Return (x, y) of the center of cell containing provided text 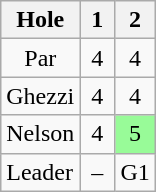
5 (135, 134)
2 (135, 20)
Leader (40, 172)
Nelson (40, 134)
G1 (135, 172)
1 (98, 20)
Hole (40, 20)
Par (40, 58)
– (98, 172)
Ghezzi (40, 96)
